Scan for the cell matching the given text and deliver its (x, y) coordinate at center. 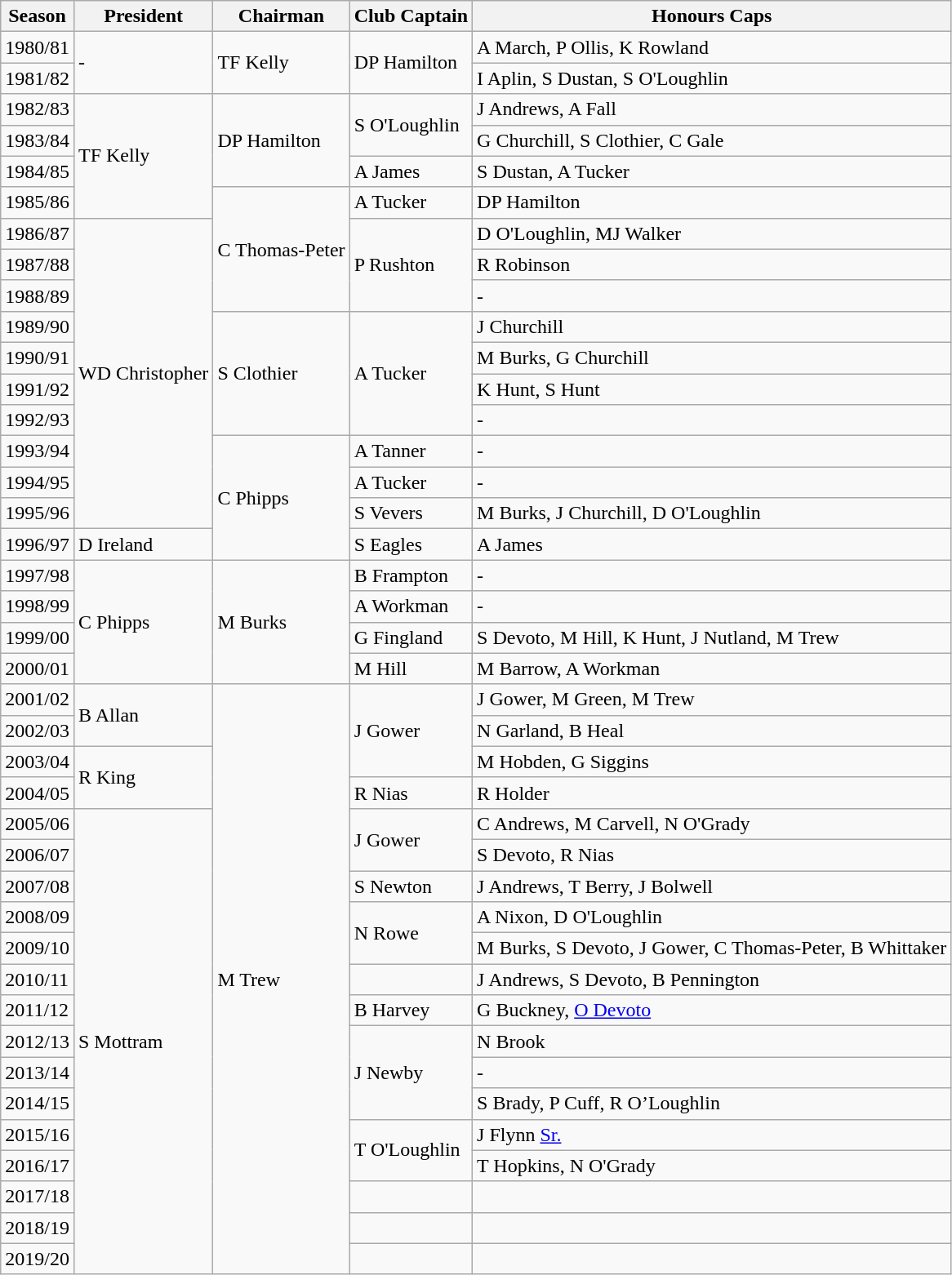
2015/16 (38, 1135)
Club Captain (411, 16)
G Churchill, S Clothier, C Gale (712, 140)
D Ireland (143, 544)
1980/81 (38, 47)
N Rowe (411, 933)
S Vevers (411, 513)
M Burks, J Churchill, D O'Loughlin (712, 513)
R Holder (712, 793)
G Buckney, O Devoto (712, 1011)
1988/89 (38, 295)
1998/99 (38, 606)
A Tanner (411, 451)
1989/90 (38, 327)
C Andrews, M Carvell, N O'Grady (712, 824)
S O'Loughlin (411, 125)
J Andrews, A Fall (712, 109)
2018/19 (38, 1228)
1982/83 (38, 109)
S Devoto, M Hill, K Hunt, J Nutland, M Trew (712, 637)
M Burks, G Churchill (712, 358)
I Aplin, S Dustan, S O'Loughlin (712, 78)
Season (38, 16)
A March, P Ollis, K Rowland (712, 47)
G Fingland (411, 637)
S Brady, P Cuff, R O’Loughlin (712, 1104)
Chairman (281, 16)
S Dustan, A Tucker (712, 171)
T O'Loughlin (411, 1150)
1983/84 (38, 140)
J Gower, M Green, M Trew (712, 700)
M Burks (281, 622)
2005/06 (38, 824)
J Andrews, T Berry, J Bolwell (712, 886)
2019/20 (38, 1259)
2013/14 (38, 1073)
B Harvey (411, 1011)
S Eagles (411, 544)
A Workman (411, 606)
N Brook (712, 1042)
2007/08 (38, 886)
A Nixon, D O'Loughlin (712, 917)
1997/98 (38, 575)
2002/03 (38, 731)
1986/87 (38, 233)
President (143, 16)
1984/85 (38, 171)
T Hopkins, N O'Grady (712, 1166)
N Garland, B Heal (712, 731)
2010/11 (38, 980)
2011/12 (38, 1011)
K Hunt, S Hunt (712, 389)
1996/97 (38, 544)
M Hobden, G Siggins (712, 762)
R Robinson (712, 264)
2012/13 (38, 1042)
1994/95 (38, 482)
1991/92 (38, 389)
WD Christopher (143, 374)
M Barrow, A Workman (712, 669)
2008/09 (38, 917)
D O'Loughlin, MJ Walker (712, 233)
2006/07 (38, 855)
2004/05 (38, 793)
S Devoto, R Nias (712, 855)
S Newton (411, 886)
2009/10 (38, 948)
1993/94 (38, 451)
2000/01 (38, 669)
J Churchill (712, 327)
C Thomas-Peter (281, 249)
B Frampton (411, 575)
2001/02 (38, 700)
2014/15 (38, 1104)
1987/88 (38, 264)
Honours Caps (712, 16)
2016/17 (38, 1166)
M Trew (281, 980)
1995/96 (38, 513)
R Nias (411, 793)
1985/86 (38, 202)
1990/91 (38, 358)
M Burks, S Devoto, J Gower, C Thomas-Peter, B Whittaker (712, 948)
S Mottram (143, 1042)
1992/93 (38, 420)
R King (143, 777)
M Hill (411, 669)
J Flynn Sr. (712, 1135)
2003/04 (38, 762)
P Rushton (411, 264)
B Allan (143, 715)
J Andrews, S Devoto, B Pennington (712, 980)
S Clothier (281, 373)
J Newby (411, 1073)
1999/00 (38, 637)
1981/82 (38, 78)
2017/18 (38, 1197)
